Pinpoint the cell where the given text exists, returning its [x, y] midpoint coordinate. 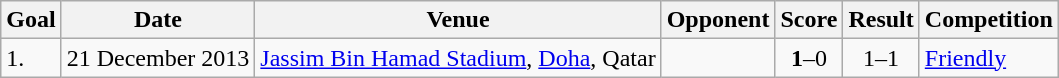
Goal [31, 20]
1. [31, 58]
1–1 [881, 58]
Friendly [988, 58]
Opponent [718, 20]
21 December 2013 [158, 58]
Date [158, 20]
Competition [988, 20]
1–0 [809, 58]
Jassim Bin Hamad Stadium, Doha, Qatar [458, 58]
Score [809, 20]
Venue [458, 20]
Result [881, 20]
